Capture the cell that displays the provided text and extract its [x, y] central coordinate. 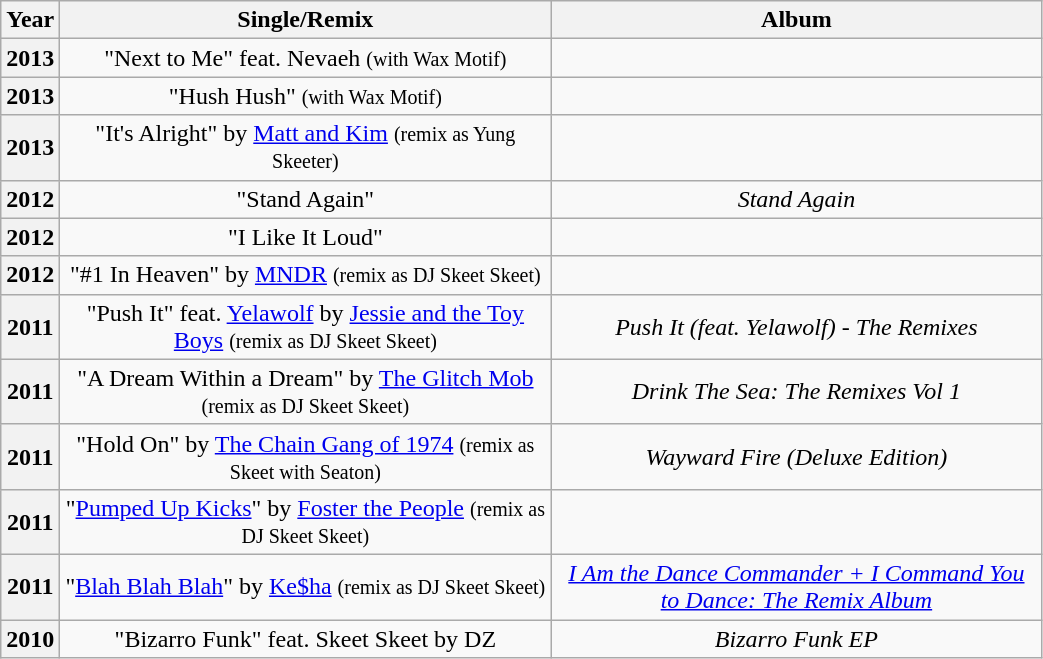
Single/Remix [306, 20]
Drink The Sea: The Remixes Vol 1 [796, 392]
Wayward Fire (Deluxe Edition) [796, 456]
2010 [30, 639]
"Next to Me" feat. Nevaeh (with Wax Motif) [306, 58]
"Hush Hush" (with Wax Motif) [306, 96]
Year [30, 20]
"A Dream Within a Dream" by The Glitch Mob (remix as DJ Skeet Skeet) [306, 392]
Push It (feat. Yelawolf) - The Remixes [796, 326]
"Push It" feat. Yelawolf by Jessie and the Toy Boys (remix as DJ Skeet Skeet) [306, 326]
"Bizarro Funk" feat. Skeet Skeet by DZ [306, 639]
Stand Again [796, 199]
"Hold On" by The Chain Gang of 1974 (remix as Skeet with Seaton) [306, 456]
Album [796, 20]
"It's Alright" by Matt and Kim (remix as Yung Skeeter) [306, 148]
"Stand Again" [306, 199]
"#1 In Heaven" by MNDR (remix as DJ Skeet Skeet) [306, 275]
Bizarro Funk EP [796, 639]
"Blah Blah Blah" by Ke$ha (remix as DJ Skeet Skeet) [306, 586]
"I Like It Loud" [306, 237]
I Am the Dance Commander + I Command You to Dance: The Remix Album [796, 586]
"Pumped Up Kicks" by Foster the People (remix as DJ Skeet Skeet) [306, 522]
